Return [X, Y] of the center of cell containing provided text 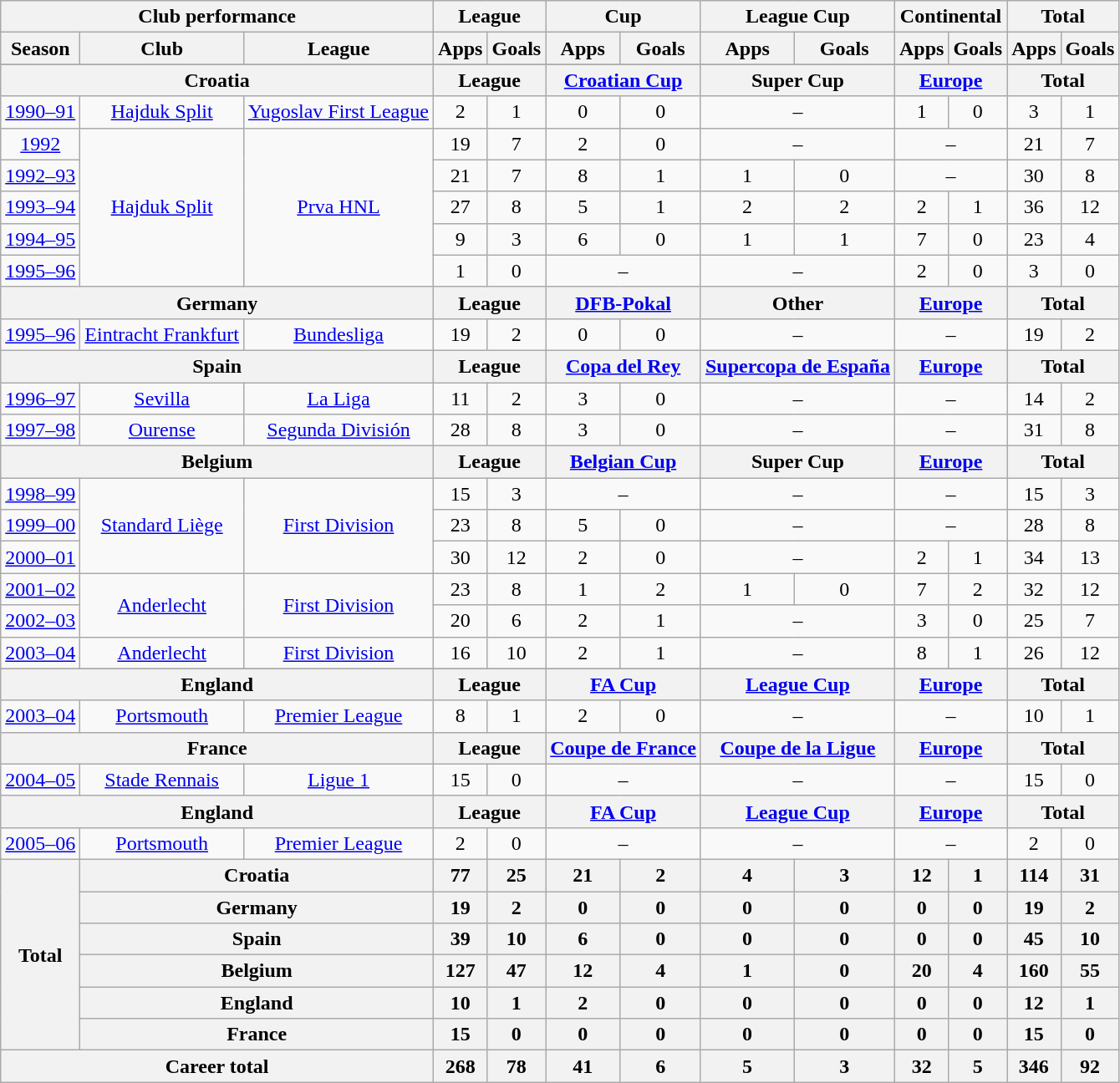
16 [461, 653]
1998–99 [40, 494]
127 [461, 971]
14 [1034, 399]
2004–05 [40, 780]
Eintracht Frankfurt [162, 334]
Ligue 1 [338, 780]
Supercopa de España [797, 366]
Coupe de France [624, 748]
92 [1090, 1066]
Belgian Cup [624, 462]
Segunda División [338, 430]
11 [461, 399]
114 [1034, 875]
Yugoslav First League [338, 112]
Croatian Cup [624, 80]
La Liga [338, 399]
1990–91 [40, 112]
Bundesliga [338, 334]
2002–03 [40, 621]
41 [583, 1066]
1993–94 [40, 207]
2005–06 [40, 843]
34 [1034, 557]
Coupe de la Ligue [797, 748]
27 [461, 207]
Other [797, 303]
1992 [40, 144]
1996–97 [40, 399]
268 [461, 1066]
160 [1034, 971]
346 [1034, 1066]
Continental [950, 17]
26 [1034, 653]
Season [40, 48]
Copa del Rey [624, 366]
2000–01 [40, 557]
47 [517, 971]
Standard Liège [162, 526]
DFB-Pokal [624, 303]
13 [1090, 557]
1992–93 [40, 175]
77 [461, 875]
36 [1034, 207]
Club performance [217, 17]
1999–00 [40, 526]
Cup [624, 17]
Stade Rennais [162, 780]
1997–98 [40, 430]
1994–95 [40, 239]
78 [517, 1066]
39 [461, 939]
Ourense [162, 430]
45 [1034, 939]
Club [162, 48]
55 [1090, 971]
Sevilla [162, 399]
2001–02 [40, 589]
Prva HNL [338, 207]
Career total [217, 1066]
9 [461, 239]
